Pinpoint the cell where the given text exists, returning its [x, y] midpoint coordinate. 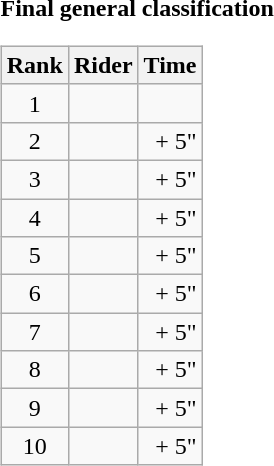
7 [34, 332]
4 [34, 217]
1 [34, 103]
9 [34, 408]
2 [34, 141]
3 [34, 179]
Rider [103, 65]
8 [34, 370]
10 [34, 446]
5 [34, 256]
Time [170, 65]
6 [34, 294]
Rank [34, 65]
